Find where the given text appears and provide that cell's center as (X, Y) coordinate. 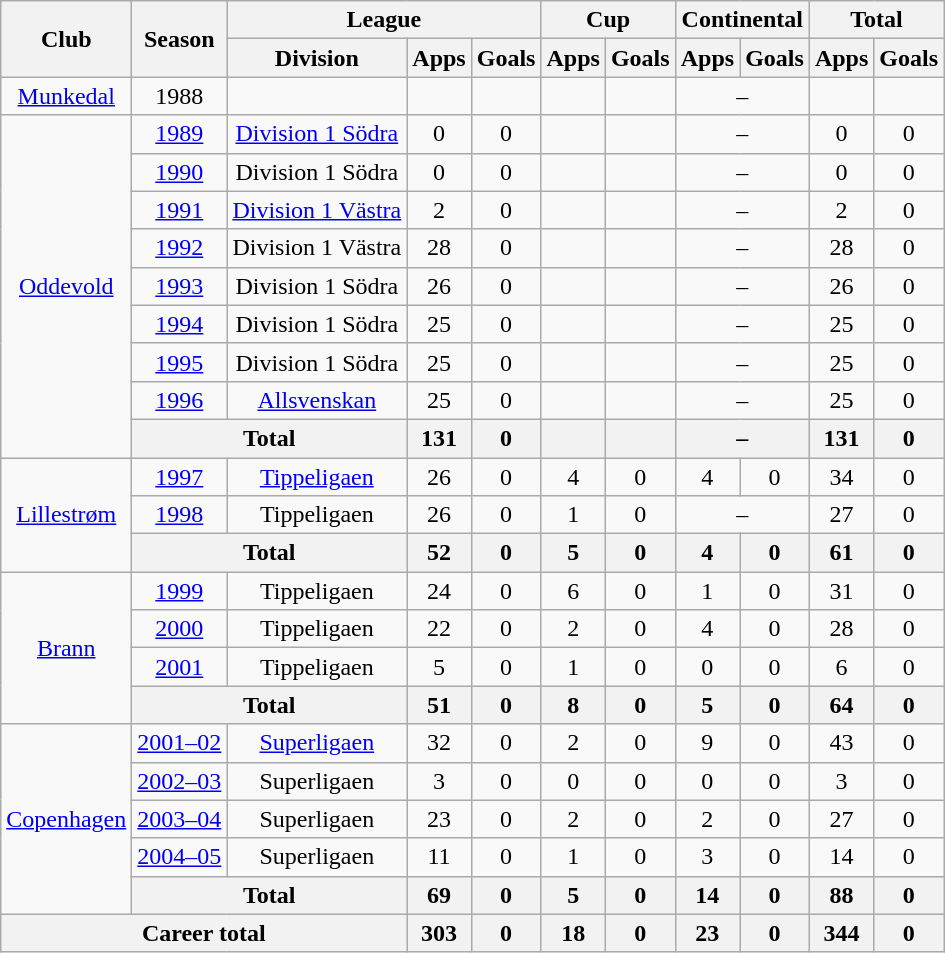
1994 (180, 324)
11 (439, 857)
Continental (742, 20)
64 (841, 705)
1989 (180, 134)
Copenhagen (66, 819)
8 (573, 705)
69 (439, 895)
2004–05 (180, 857)
1990 (180, 172)
2003–04 (180, 819)
18 (573, 933)
43 (841, 743)
Lillestrøm (66, 515)
32 (439, 743)
1995 (180, 362)
2000 (180, 629)
Season (180, 39)
1997 (180, 477)
1991 (180, 210)
51 (439, 705)
1993 (180, 286)
Division (317, 58)
Cup (608, 20)
League (384, 20)
9 (707, 743)
Brann (66, 648)
Munkedal (66, 96)
2002–03 (180, 781)
Club (66, 39)
Allsvenskan (317, 400)
1998 (180, 515)
2001 (180, 667)
31 (841, 591)
22 (439, 629)
Career total (204, 933)
344 (841, 933)
1988 (180, 96)
24 (439, 591)
1992 (180, 248)
2001–02 (180, 743)
303 (439, 933)
34 (841, 477)
Oddevold (66, 286)
52 (439, 553)
88 (841, 895)
1996 (180, 400)
1999 (180, 591)
61 (841, 553)
